Detect which cell encompasses the target text, then output its [X, Y] center coordinate. 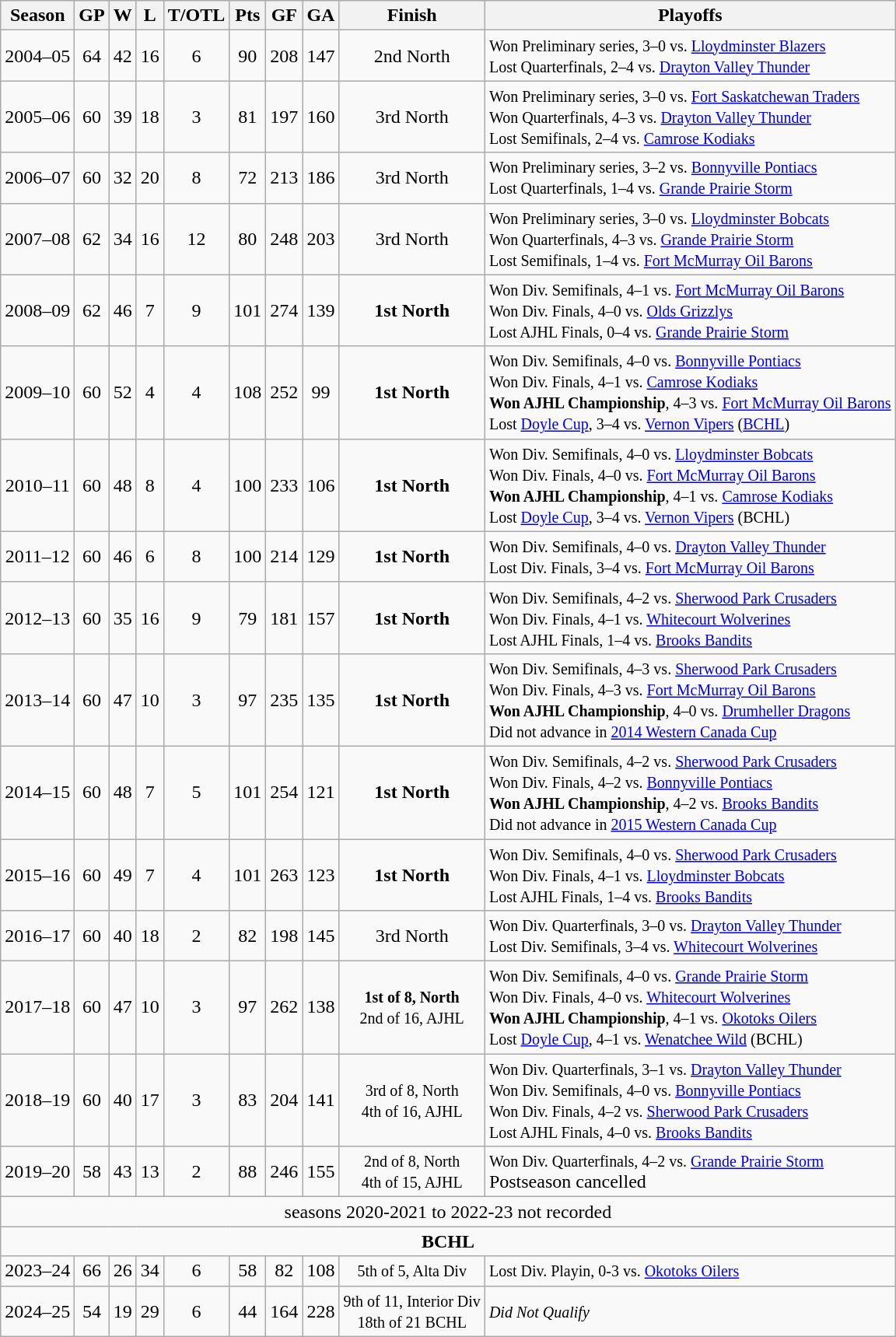
35 [123, 618]
164 [285, 1311]
2014–15 [37, 792]
263 [285, 874]
GP [92, 16]
99 [320, 392]
254 [285, 792]
214 [285, 557]
2007–08 [37, 239]
T/OTL [196, 16]
GF [285, 16]
2019–20 [37, 1171]
106 [320, 485]
GA [320, 16]
160 [320, 117]
20 [149, 177]
Won Div. Quarterfinals, 3–0 vs. Drayton Valley ThunderLost Div. Semifinals, 3–4 vs. Whitecourt Wolverines [690, 936]
2nd of 8, North4th of 15, AJHL [412, 1171]
2006–07 [37, 177]
Lost Div. Playin, 0-3 vs. Okotoks Oilers [690, 1271]
274 [285, 310]
121 [320, 792]
2nd North [412, 56]
32 [123, 177]
Finish [412, 16]
197 [285, 117]
246 [285, 1171]
2008–09 [37, 310]
145 [320, 936]
2010–11 [37, 485]
L [149, 16]
2023–24 [37, 1271]
64 [92, 56]
2009–10 [37, 392]
252 [285, 392]
123 [320, 874]
Won Div. Semifinals, 4–1 vs. Fort McMurray Oil BaronsWon Div. Finals, 4–0 vs. Olds GrizzlysLost AJHL Finals, 0–4 vs. Grande Prairie Storm [690, 310]
248 [285, 239]
17 [149, 1100]
2011–12 [37, 557]
2005–06 [37, 117]
141 [320, 1100]
2012–13 [37, 618]
Won Preliminary series, 3–0 vs. Lloydminster BobcatsWon Quarterfinals, 4–3 vs. Grande Prairie StormLost Semifinals, 1–4 vs. Fort McMurray Oil Barons [690, 239]
2004–05 [37, 56]
42 [123, 56]
72 [247, 177]
19 [123, 1311]
Won Div. Semifinals, 4–0 vs. Sherwood Park CrusadersWon Div. Finals, 4–1 vs. Lloydminster BobcatsLost AJHL Finals, 1–4 vs. Brooks Bandits [690, 874]
44 [247, 1311]
129 [320, 557]
81 [247, 117]
49 [123, 874]
198 [285, 936]
79 [247, 618]
147 [320, 56]
seasons 2020-2021 to 2022-23 not recorded [448, 1212]
BCHL [448, 1241]
186 [320, 177]
Won Div. Semifinals, 4–0 vs. Drayton Valley ThunderLost Div. Finals, 3–4 vs. Fort McMurray Oil Barons [690, 557]
Won Div. Semifinals, 4–2 vs. Sherwood Park CrusadersWon Div. Finals, 4–1 vs. Whitecourt WolverinesLost AJHL Finals, 1–4 vs. Brooks Bandits [690, 618]
9th of 11, Interior Div18th of 21 BCHL [412, 1311]
233 [285, 485]
2017–18 [37, 1008]
26 [123, 1271]
52 [123, 392]
235 [285, 700]
204 [285, 1100]
5th of 5, Alta Div [412, 1271]
181 [285, 618]
Won Preliminary series, 3–0 vs. Lloydminster BlazersLost Quarterfinals, 2–4 vs. Drayton Valley Thunder [690, 56]
13 [149, 1171]
139 [320, 310]
Pts [247, 16]
2016–17 [37, 936]
Won Preliminary series, 3–2 vs. Bonnyville PontiacsLost Quarterfinals, 1–4 vs. Grande Prairie Storm [690, 177]
Won Div. Quarterfinals, 4–2 vs. Grande Prairie StormPostseason cancelled [690, 1171]
66 [92, 1271]
155 [320, 1171]
Won Preliminary series, 3–0 vs. Fort Saskatchewan TradersWon Quarterfinals, 4–3 vs. Drayton Valley ThunderLost Semifinals, 2–4 vs. Camrose Kodiaks [690, 117]
83 [247, 1100]
39 [123, 117]
W [123, 16]
157 [320, 618]
2015–16 [37, 874]
1st of 8, North2nd of 16, AJHL [412, 1008]
2018–19 [37, 1100]
88 [247, 1171]
2013–14 [37, 700]
135 [320, 700]
208 [285, 56]
12 [196, 239]
213 [285, 177]
262 [285, 1008]
Season [37, 16]
203 [320, 239]
80 [247, 239]
138 [320, 1008]
228 [320, 1311]
90 [247, 56]
Did Not Qualify [690, 1311]
Playoffs [690, 16]
2024–25 [37, 1311]
29 [149, 1311]
43 [123, 1171]
3rd of 8, North4th of 16, AJHL [412, 1100]
5 [196, 792]
54 [92, 1311]
